Identify which cell holds the provided text, then report its (x, y) central coordinate. 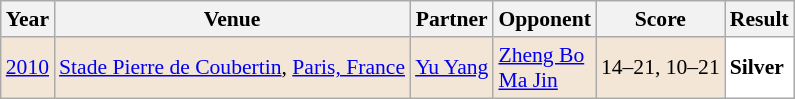
Silver (760, 68)
Score (660, 19)
Opponent (544, 19)
14–21, 10–21 (660, 68)
Zheng Bo Ma Jin (544, 68)
Venue (232, 19)
Result (760, 19)
2010 (28, 68)
Partner (452, 19)
Stade Pierre de Coubertin, Paris, France (232, 68)
Yu Yang (452, 68)
Year (28, 19)
